Determine the (x, y) coordinate at the center of the cell enclosing the given text.  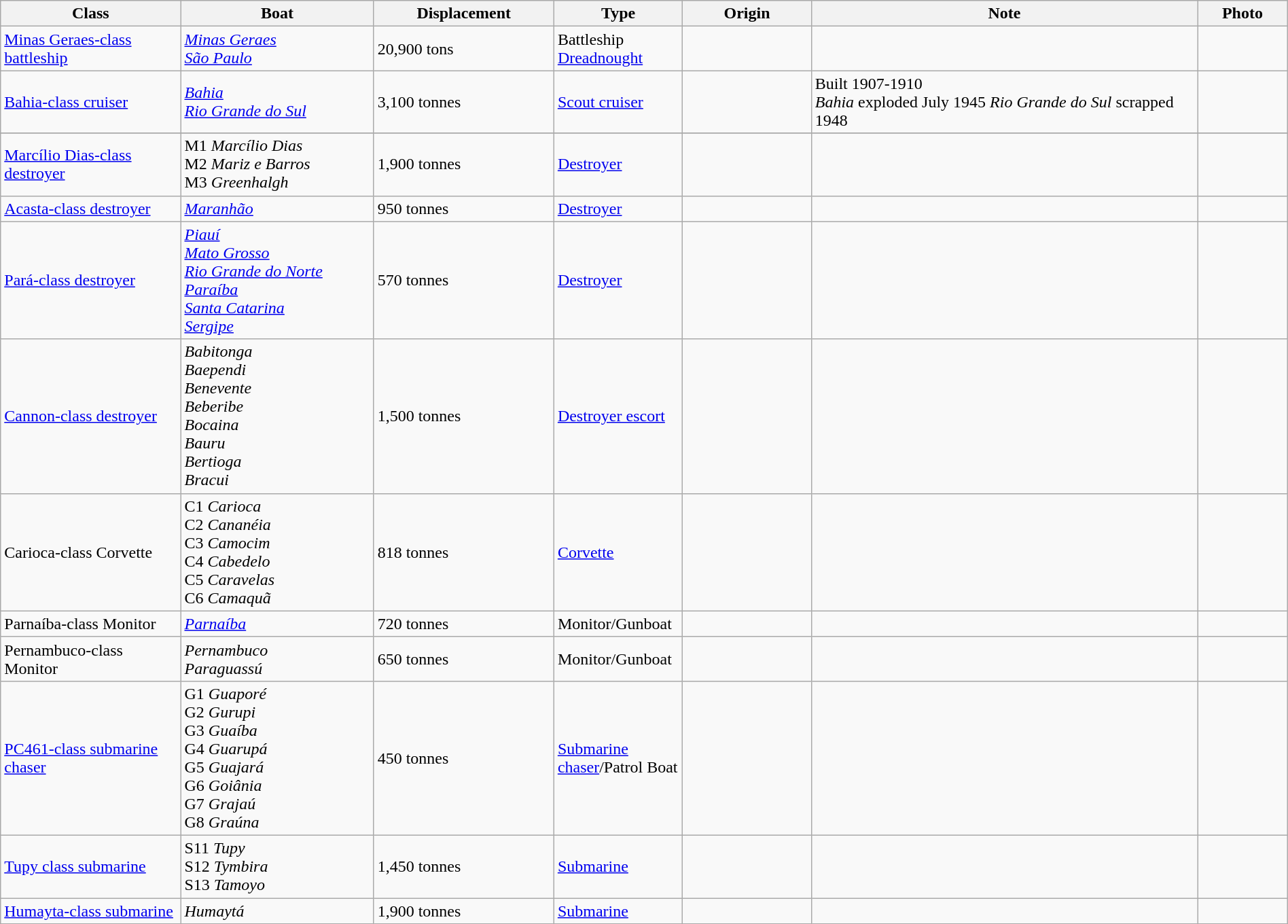
Scout cruiser (618, 102)
Corvette (618, 552)
570 tonnes (463, 280)
M1 Marcílio DiasM2 Mariz e BarrosM3 Greenhalgh (277, 164)
Humayta-class submarine (91, 911)
Note (1004, 14)
20,900 tons (463, 49)
Built 1907-1910Bahia exploded July 1945 Rio Grande do Sul scrapped 1948 (1004, 102)
Humaytá (277, 911)
Parnaíba-class Monitor (91, 624)
Class (91, 14)
Submarine chaser/Patrol Boat (618, 758)
PernambucoParaguassú (277, 659)
G1 GuaporéG2 GurupiG3 GuaíbaG4 GuarupáG5 GuajaráG6 GoiâniaG7 GrajaúG8 Graúna (277, 758)
950 tonnes (463, 209)
Battleship Dreadnought (618, 49)
PC461-class submarine chaser (91, 758)
Maranhão (277, 209)
720 tonnes (463, 624)
BahiaRio Grande do Sul (277, 102)
Photo (1243, 14)
1,500 tonnes (463, 416)
Tupy class submarine (91, 866)
Minas Geraes-class battleship (91, 49)
Pará-class destroyer (91, 280)
Type (618, 14)
3,100 tonnes (463, 102)
818 tonnes (463, 552)
Pernambuco-class Monitor (91, 659)
Carioca-class Corvette (91, 552)
Acasta-class destroyer (91, 209)
Marcílio Dias-class destroyer (91, 164)
650 tonnes (463, 659)
PiauíMato GrossoRio Grande do NorteParaíbaSanta CatarinaSergipe (277, 280)
Cannon-class destroyer (91, 416)
S11 TupyS12 TymbiraS13 Tamoyo (277, 866)
BabitongaBaependiBeneventeBeberibeBocainaBauruBertiogaBracui (277, 416)
C1 CariocaC2 CananéiaC3 CamocimC4 CabedeloC5 CaravelasC6 Camaquã (277, 552)
Destroyer escort (618, 416)
450 tonnes (463, 758)
Parnaíba (277, 624)
Origin (747, 14)
Displacement (463, 14)
Minas GeraesSão Paulo (277, 49)
Boat (277, 14)
Bahia-class cruiser (91, 102)
1,450 tonnes (463, 866)
